For the text-containing cell, return its midpoint in [X, Y] coordinate format. 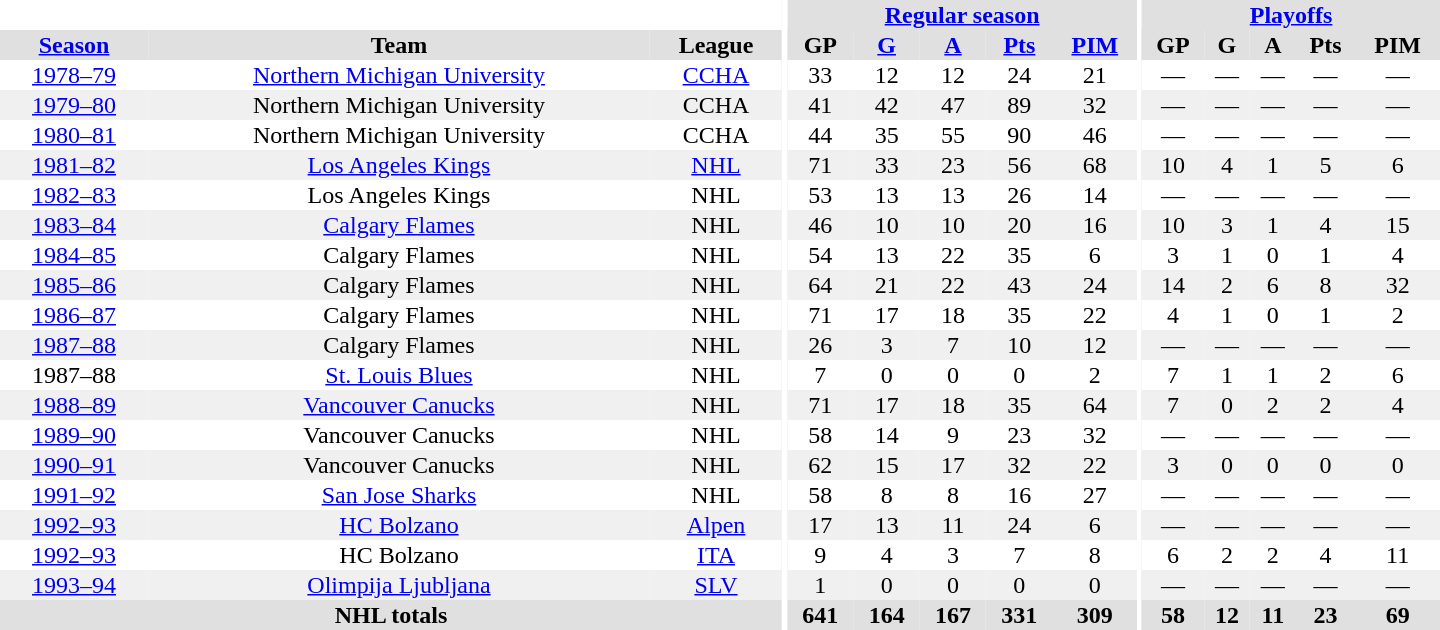
1990–91 [74, 465]
47 [953, 105]
62 [820, 465]
42 [887, 105]
43 [1019, 285]
44 [820, 135]
ITA [716, 555]
1979–80 [74, 105]
27 [1095, 495]
Regular season [962, 15]
167 [953, 615]
56 [1019, 165]
San Jose Sharks [399, 495]
1978–79 [74, 75]
68 [1095, 165]
1984–85 [74, 255]
1982–83 [74, 195]
NHL totals [391, 615]
St. Louis Blues [399, 375]
1986–87 [74, 315]
69 [1398, 615]
1989–90 [74, 435]
5 [1326, 165]
1985–86 [74, 285]
54 [820, 255]
SLV [716, 585]
Team [399, 45]
1991–92 [74, 495]
90 [1019, 135]
1980–81 [74, 135]
331 [1019, 615]
55 [953, 135]
1993–94 [74, 585]
1983–84 [74, 225]
1981–82 [74, 165]
League [716, 45]
Playoffs [1291, 15]
164 [887, 615]
53 [820, 195]
Season [74, 45]
1988–89 [74, 405]
309 [1095, 615]
Olimpija Ljubljana [399, 585]
641 [820, 615]
89 [1019, 105]
20 [1019, 225]
Alpen [716, 525]
41 [820, 105]
